Output the [X, Y] coordinate of the center of the cell containing the given text.  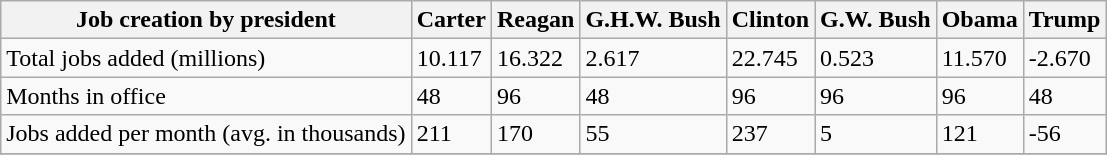
Reagan [535, 20]
-56 [1064, 134]
55 [653, 134]
Jobs added per month (avg. in thousands) [206, 134]
11.570 [980, 58]
5 [876, 134]
10.117 [451, 58]
237 [770, 134]
22.745 [770, 58]
121 [980, 134]
Obama [980, 20]
16.322 [535, 58]
170 [535, 134]
2.617 [653, 58]
Clinton [770, 20]
Carter [451, 20]
0.523 [876, 58]
211 [451, 134]
Total jobs added (millions) [206, 58]
-2.670 [1064, 58]
G.W. Bush [876, 20]
Job creation by president [206, 20]
Months in office [206, 96]
Trump [1064, 20]
G.H.W. Bush [653, 20]
